Identify which cell holds the provided text, then report its (x, y) central coordinate. 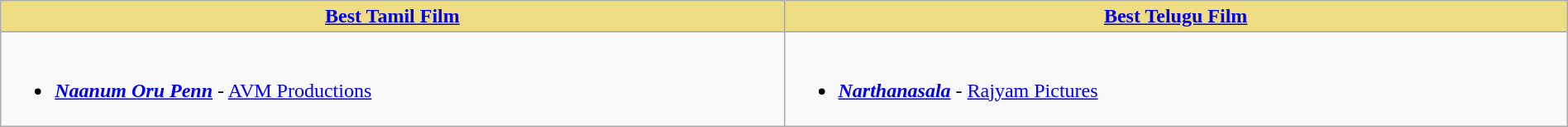
Best Tamil Film (392, 17)
Naanum Oru Penn - AVM Productions (392, 80)
Narthanasala - Rajyam Pictures (1176, 80)
Best Telugu Film (1176, 17)
